For the text-containing cell, return its midpoint in [X, Y] coordinate format. 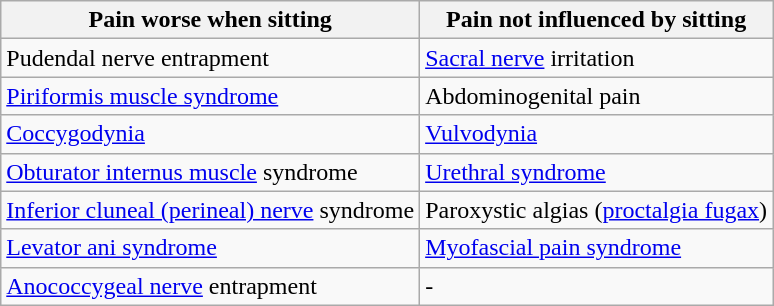
Inferior cluneal (perineal) nerve syndrome [210, 210]
Urethral syndrome [596, 172]
Myofascial pain syndrome [596, 248]
Abdominogenital pain [596, 96]
Levator ani syndrome [210, 248]
Pudendal nerve entrapment [210, 58]
Anococcygeal nerve entrapment [210, 286]
- [596, 286]
Obturator internus muscle syndrome [210, 172]
Paroxystic algias (proctalgia fugax) [596, 210]
Pain not influenced by sitting [596, 20]
Sacral nerve irritation [596, 58]
Pain worse when sitting [210, 20]
Piriformis muscle syndrome [210, 96]
Coccygodynia [210, 134]
Vulvodynia [596, 134]
